Capture the cell that displays the provided text and extract its [X, Y] central coordinate. 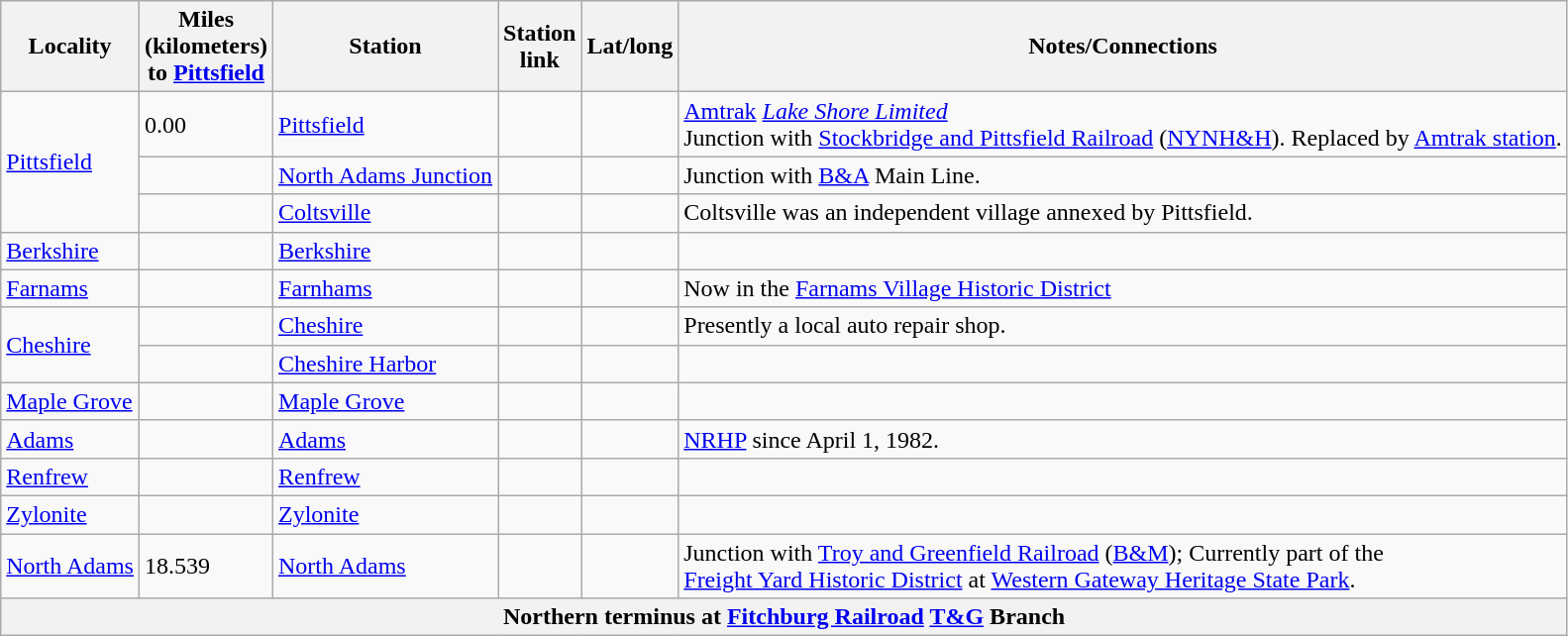
Cheshire Harbor [386, 364]
North Adams Junction [386, 175]
Now in the Farnams Village Historic District [1123, 288]
0.00 [206, 125]
Junction with Troy and Greenfield Railroad (B&M); Currently part of theFreight Yard Historic District at Western Gateway Heritage State Park. [1123, 565]
Coltsville [386, 213]
Stationlink [540, 47]
Locality [70, 47]
Farnams [70, 288]
NRHP since April 1, 1982. [1123, 439]
Farnhams [386, 288]
Northern terminus at Fitchburg Railroad T&G Branch [784, 617]
Junction with B&A Main Line. [1123, 175]
Presently a local auto repair shop. [1123, 326]
Station [386, 47]
Amtrak Lake Shore LimitedJunction with Stockbridge and Pittsfield Railroad (NYNH&H). Replaced by Amtrak station. [1123, 125]
18.539 [206, 565]
Lat/long [630, 47]
Miles(kilometers)to Pittsfield [206, 47]
Notes/Connections [1123, 47]
Coltsville was an independent village annexed by Pittsfield. [1123, 213]
